For the text-containing cell, return its midpoint in [X, Y] coordinate format. 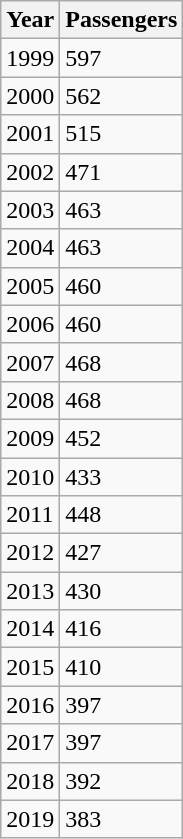
Passengers [122, 20]
416 [122, 629]
2010 [30, 477]
383 [122, 819]
Year [30, 20]
471 [122, 172]
2017 [30, 743]
433 [122, 477]
2005 [30, 286]
597 [122, 58]
452 [122, 438]
2019 [30, 819]
427 [122, 553]
410 [122, 667]
392 [122, 781]
2013 [30, 591]
2000 [30, 96]
2016 [30, 705]
1999 [30, 58]
2007 [30, 362]
2012 [30, 553]
430 [122, 591]
2004 [30, 248]
448 [122, 515]
2006 [30, 324]
2009 [30, 438]
2008 [30, 400]
562 [122, 96]
2011 [30, 515]
2001 [30, 134]
515 [122, 134]
2018 [30, 781]
2015 [30, 667]
2003 [30, 210]
2002 [30, 172]
2014 [30, 629]
